From the cell containing the given text, extract its center point as (X, Y) coordinate. 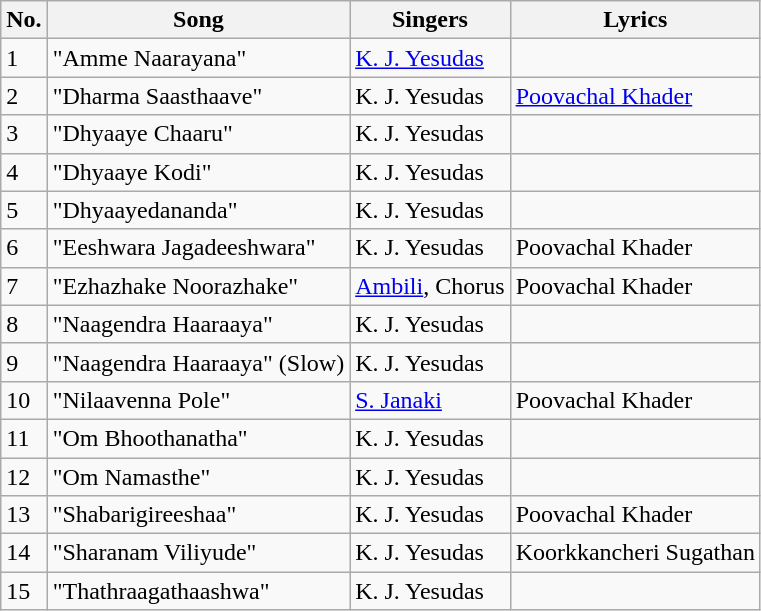
"Amme Naarayana" (198, 58)
9 (24, 362)
"Naagendra Haaraaya" (Slow) (198, 362)
"Dhyaayedananda" (198, 210)
8 (24, 324)
"Sharanam Viliyude" (198, 553)
"Naagendra Haaraaya" (198, 324)
6 (24, 248)
3 (24, 134)
Ambili, Chorus (430, 286)
4 (24, 172)
"Dhyaaye Kodi" (198, 172)
Singers (430, 20)
Koorkkancheri Sugathan (635, 553)
15 (24, 591)
"Dhyaaye Chaaru" (198, 134)
13 (24, 515)
1 (24, 58)
"Dharma Saasthaave" (198, 96)
"Om Bhoothanatha" (198, 438)
7 (24, 286)
"Eeshwara Jagadeeshwara" (198, 248)
5 (24, 210)
14 (24, 553)
No. (24, 20)
"Ezhazhake Noorazhake" (198, 286)
2 (24, 96)
"Shabarigireeshaa" (198, 515)
10 (24, 400)
"Thathraagathaashwa" (198, 591)
11 (24, 438)
Lyrics (635, 20)
"Nilaavenna Pole" (198, 400)
"Om Namasthe" (198, 477)
S. Janaki (430, 400)
Song (198, 20)
12 (24, 477)
